Identify which cell holds the provided text, then report its (x, y) central coordinate. 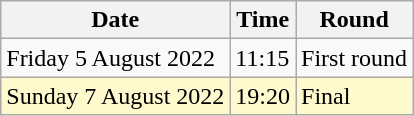
Date (116, 20)
Sunday 7 August 2022 (116, 96)
Final (354, 96)
19:20 (263, 96)
11:15 (263, 58)
Round (354, 20)
Time (263, 20)
Friday 5 August 2022 (116, 58)
First round (354, 58)
